Output the (X, Y) coordinate of the center of the cell containing the given text.  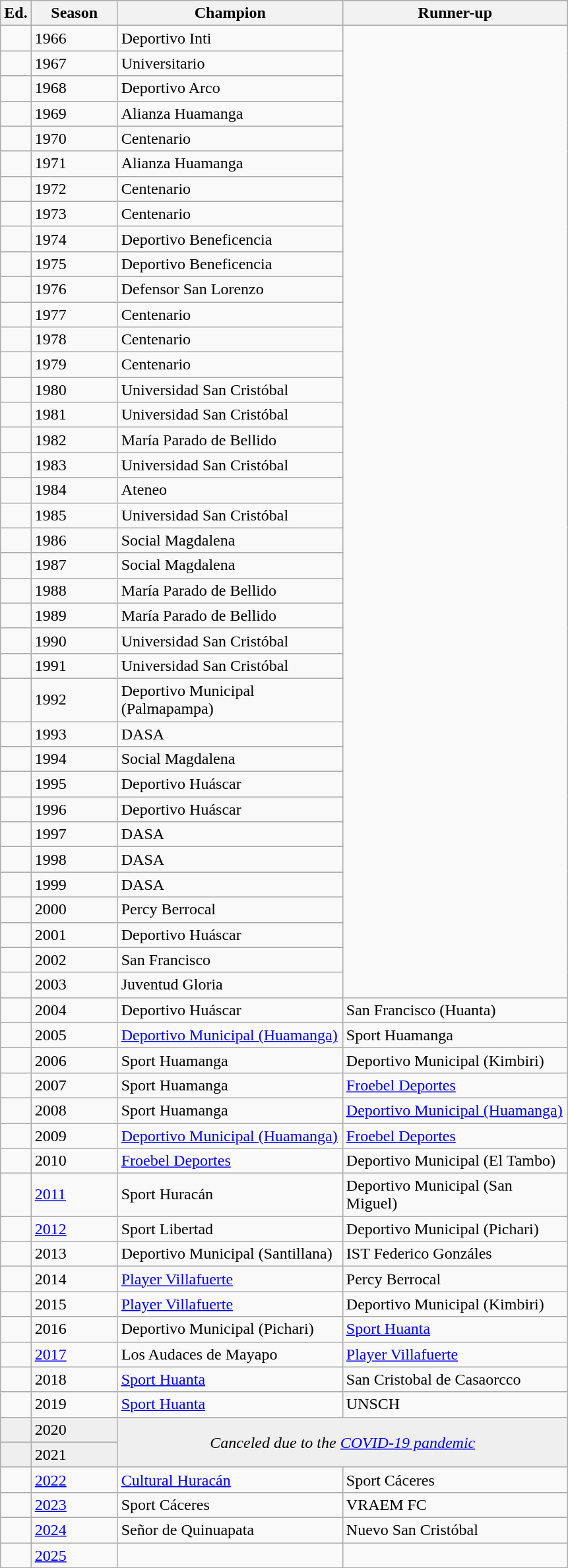
1978 (74, 340)
1979 (74, 365)
1977 (74, 315)
Ateneo (230, 490)
1984 (74, 490)
2013 (74, 1254)
1971 (74, 164)
Señor de Quinuapata (230, 1530)
Juventud Gloria (230, 985)
2002 (74, 960)
2025 (74, 1555)
IST Federico Gonzáles (455, 1254)
1967 (74, 63)
2017 (74, 1354)
2010 (74, 1161)
Deportivo Municipal (El Tambo) (455, 1161)
Los Audaces de Mayapo (230, 1354)
Champion (230, 13)
Universitario (230, 63)
1981 (74, 415)
1989 (74, 615)
2011 (74, 1195)
1980 (74, 390)
2022 (74, 1480)
1990 (74, 641)
2023 (74, 1505)
1966 (74, 38)
1999 (74, 885)
2016 (74, 1329)
1995 (74, 784)
2021 (74, 1455)
Nuevo San Cristóbal (455, 1530)
1968 (74, 88)
1983 (74, 465)
Canceled due to the COVID-19 pandemic (342, 1442)
Sport Huracán (230, 1195)
Deportivo Inti (230, 38)
1975 (74, 264)
1969 (74, 113)
2000 (74, 910)
1976 (74, 289)
Deportivo Municipal (San Miguel) (455, 1195)
2020 (74, 1429)
Cultural Huracán (230, 1480)
2024 (74, 1530)
2012 (74, 1229)
2006 (74, 1060)
2001 (74, 935)
UNSCH (455, 1404)
1986 (74, 540)
1982 (74, 440)
San Francisco (230, 960)
1972 (74, 189)
1992 (74, 699)
1993 (74, 734)
1973 (74, 214)
1970 (74, 139)
1996 (74, 809)
2008 (74, 1110)
2018 (74, 1379)
2005 (74, 1035)
Sport Libertad (230, 1229)
San Francisco (Huanta) (455, 1010)
2015 (74, 1304)
2009 (74, 1135)
1998 (74, 860)
VRAEM FC (455, 1505)
2014 (74, 1279)
Runner-up (455, 13)
1994 (74, 759)
2004 (74, 1010)
Defensor San Lorenzo (230, 289)
1988 (74, 590)
Deportivo Arco (230, 88)
1997 (74, 834)
1987 (74, 565)
1974 (74, 239)
Deportivo Municipal (Santillana) (230, 1254)
1985 (74, 515)
San Cristobal de Casaorcco (455, 1379)
Season (74, 13)
Ed. (16, 13)
2003 (74, 985)
Deportivo Municipal (Palmapampa) (230, 699)
2007 (74, 1085)
2019 (74, 1404)
1991 (74, 666)
